Locate the cell with the specified text and output its [X, Y] center coordinate. 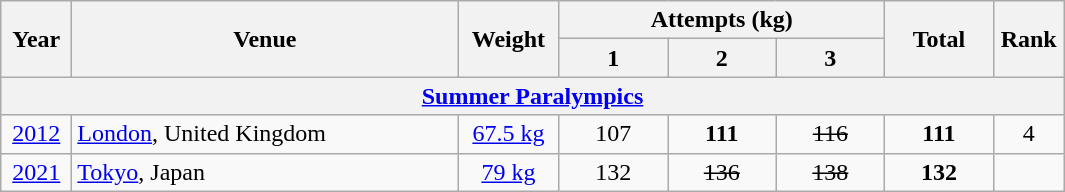
Total [940, 39]
2021 [36, 172]
67.5 kg [508, 134]
Summer Paralympics [533, 96]
Weight [508, 39]
116 [830, 134]
Year [36, 39]
2 [722, 58]
Tokyo, Japan [265, 172]
Rank [1028, 39]
Attempts (kg) [722, 20]
Venue [265, 39]
3 [830, 58]
London, United Kingdom [265, 134]
4 [1028, 134]
107 [614, 134]
2012 [36, 134]
1 [614, 58]
138 [830, 172]
79 kg [508, 172]
136 [722, 172]
